Determine the [x, y] coordinate at the center of the cell enclosing the given text.  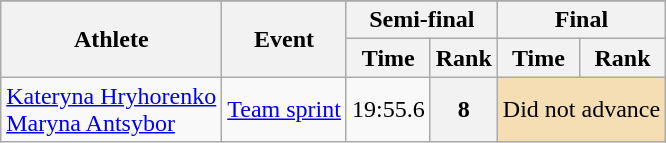
Kateryna HryhorenkoMaryna Antsybor [112, 110]
Event [284, 39]
Did not advance [581, 110]
Athlete [112, 39]
Final [581, 20]
Team sprint [284, 110]
8 [464, 110]
19:55.6 [388, 110]
Semi-final [422, 20]
